Search for the cell housing the specified text and yield its [x, y] center coordinate. 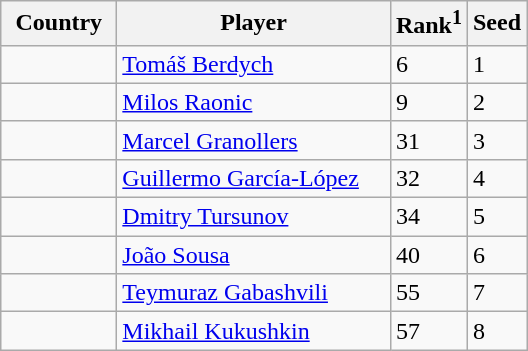
Guillermo García-López [254, 178]
Rank1 [428, 24]
Country [59, 24]
55 [428, 293]
34 [428, 217]
2 [496, 102]
Seed [496, 24]
Tomáš Berdych [254, 64]
40 [428, 255]
Milos Raonic [254, 102]
3 [496, 140]
31 [428, 140]
Mikhail Kukushkin [254, 331]
Dmitry Tursunov [254, 217]
4 [496, 178]
9 [428, 102]
5 [496, 217]
1 [496, 64]
Marcel Granollers [254, 140]
Player [254, 24]
Teymuraz Gabashvili [254, 293]
32 [428, 178]
7 [496, 293]
João Sousa [254, 255]
8 [496, 331]
57 [428, 331]
